Return (X, Y) of the center of cell containing provided text 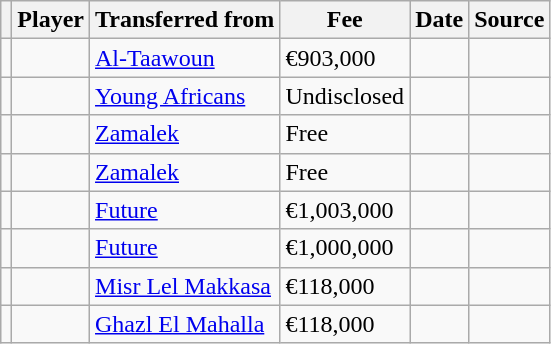
€1,000,000 (345, 248)
€903,000 (345, 58)
Fee (345, 20)
Ghazl El Mahalla (185, 324)
Young Africans (185, 96)
Undisclosed (345, 96)
Date (440, 20)
Transferred from (185, 20)
Misr Lel Makkasa (185, 286)
Player (51, 20)
Source (510, 20)
€1,003,000 (345, 210)
Al-Taawoun (185, 58)
